For the text-containing cell, return its midpoint in [X, Y] coordinate format. 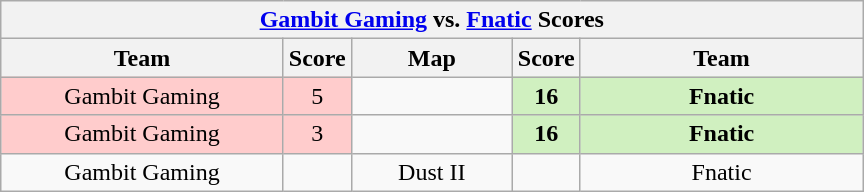
Map [432, 58]
Gambit Gaming vs. Fnatic Scores [432, 20]
Dust II [432, 172]
5 [317, 96]
3 [317, 134]
